Provide the [X, Y] coordinate of the cell's center where the given text is located.  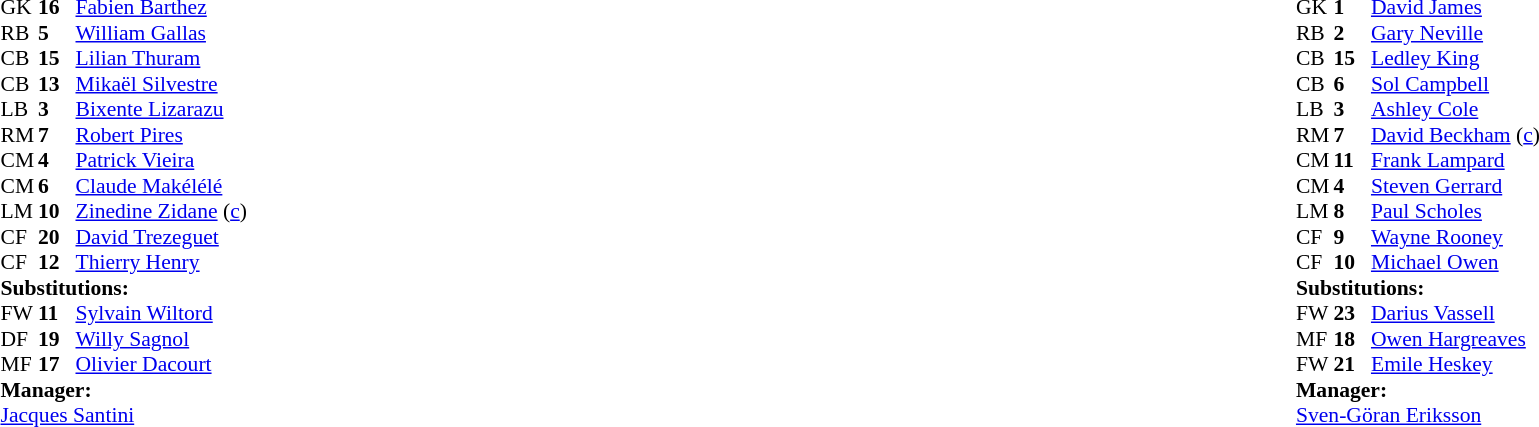
5 [57, 33]
13 [57, 84]
Substitutions: [123, 288]
Claude Makélélé [162, 186]
2 [1352, 33]
DF [19, 339]
20 [57, 237]
21 [1352, 365]
8 [1352, 211]
9 [1352, 237]
Robert Pires [162, 135]
Thierry Henry [162, 263]
23 [1352, 313]
Willy Sagnol [162, 339]
Zinedine Zidane (c) [162, 211]
Manager: [123, 390]
12 [57, 263]
William Gallas [162, 33]
Olivier Dacourt [162, 365]
Bixente Lizarazu [162, 109]
Patrick Vieira [162, 161]
David Trezeguet [162, 237]
19 [57, 339]
18 [1352, 339]
Mikaël Silvestre [162, 84]
17 [57, 365]
Lilian Thuram [162, 59]
Sylvain Wiltord [162, 313]
